Pinpoint the cell where the given text exists, returning its [X, Y] midpoint coordinate. 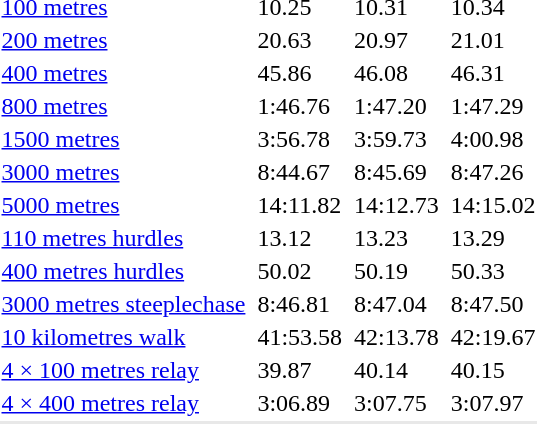
8:45.69 [397, 172]
800 metres [124, 106]
45.86 [300, 73]
4 × 100 metres relay [124, 370]
20.63 [300, 40]
13.23 [397, 238]
10 kilometres walk [124, 337]
14:12.73 [397, 205]
400 metres [124, 73]
13.29 [493, 238]
3:07.97 [493, 403]
14:11.82 [300, 205]
200 metres [124, 40]
41:53.58 [300, 337]
8:44.67 [300, 172]
8:47.04 [397, 304]
3000 metres [124, 172]
50.33 [493, 271]
8:46.81 [300, 304]
42:19.67 [493, 337]
39.87 [300, 370]
4:00.98 [493, 139]
8:47.26 [493, 172]
3:07.75 [397, 403]
1:47.20 [397, 106]
14:15.02 [493, 205]
4 × 400 metres relay [124, 403]
1:46.76 [300, 106]
46.08 [397, 73]
46.31 [493, 73]
50.02 [300, 271]
40.14 [397, 370]
21.01 [493, 40]
3000 metres steeplechase [124, 304]
110 metres hurdles [124, 238]
20.97 [397, 40]
5000 metres [124, 205]
3:59.73 [397, 139]
3:56.78 [300, 139]
8:47.50 [493, 304]
1:47.29 [493, 106]
3:06.89 [300, 403]
1500 metres [124, 139]
40.15 [493, 370]
13.12 [300, 238]
400 metres hurdles [124, 271]
50.19 [397, 271]
42:13.78 [397, 337]
